Return the [X, Y] coordinate for the center point of the cell that contains the specified text.  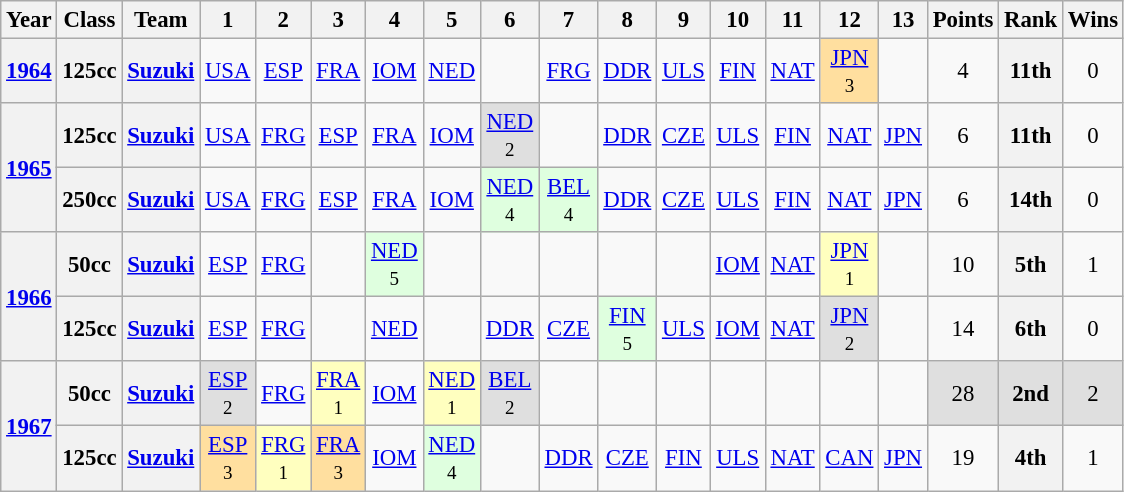
14 [962, 330]
BEL4 [568, 200]
JPN2 [850, 330]
FRG1 [284, 458]
9 [684, 20]
Rank [1031, 20]
JPN3 [850, 72]
28 [962, 394]
CAN [850, 458]
5 [452, 20]
ESP3 [228, 458]
11 [792, 20]
NED2 [510, 136]
250cc [90, 200]
JPN1 [850, 264]
1965 [29, 168]
BEL2 [510, 394]
Year [29, 20]
1964 [29, 72]
Points [962, 20]
Class [90, 20]
4th [1031, 458]
6th [1031, 330]
FIN5 [628, 330]
8 [628, 20]
5th [1031, 264]
Team [161, 20]
7 [568, 20]
19 [962, 458]
2nd [1031, 394]
FRA1 [338, 394]
1966 [29, 296]
Wins [1092, 20]
13 [904, 20]
FRA3 [338, 458]
14th [1031, 200]
12 [850, 20]
NED1 [452, 394]
1967 [29, 426]
ESP2 [228, 394]
NED5 [394, 264]
3 [338, 20]
